Capture the cell that displays the provided text and extract its [x, y] central coordinate. 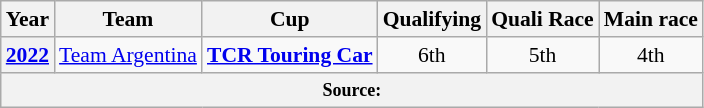
Quali Race [542, 19]
Source: [352, 90]
Team Argentina [128, 55]
Year [28, 19]
Main race [651, 19]
4th [651, 55]
Team [128, 19]
6th [432, 55]
5th [542, 55]
Qualifying [432, 19]
2022 [28, 55]
Cup [290, 19]
TCR Touring Car [290, 55]
